For the text-containing cell, return its midpoint in (X, Y) coordinate format. 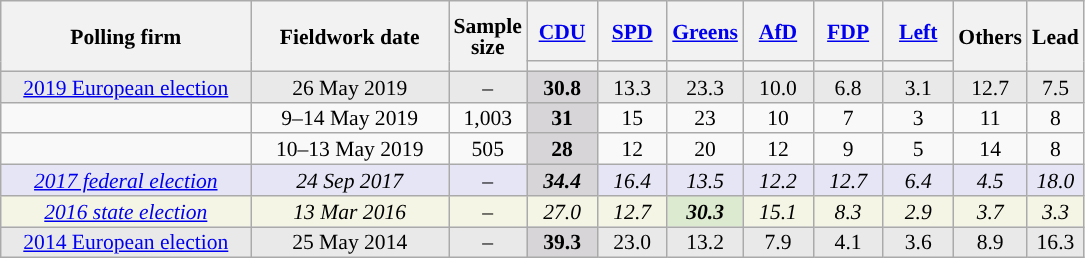
1,003 (487, 118)
14 (990, 150)
13.2 (705, 242)
2017 federal election (126, 180)
6.8 (848, 86)
39.3 (562, 242)
31 (562, 118)
Polling firm (126, 36)
23.0 (632, 242)
Left (918, 31)
23 (705, 118)
Greens (705, 31)
24 Sep 2017 (350, 180)
4.5 (990, 180)
7 (848, 118)
505 (487, 150)
4.1 (848, 242)
30.8 (562, 86)
28 (562, 150)
27.0 (562, 212)
15.1 (778, 212)
3.1 (918, 86)
9–14 May 2019 (350, 118)
13.3 (632, 86)
10–13 May 2019 (350, 150)
18.0 (1056, 180)
6.4 (918, 180)
8.9 (990, 242)
CDU (562, 31)
SPD (632, 31)
13.5 (705, 180)
26 May 2019 (350, 86)
Fieldwork date (350, 36)
25 May 2014 (350, 242)
3.3 (1056, 212)
15 (632, 118)
30.3 (705, 212)
2014 European election (126, 242)
7.9 (778, 242)
2.9 (918, 212)
AfD (778, 31)
12.2 (778, 180)
7.5 (1056, 86)
11 (990, 118)
2019 European election (126, 86)
20 (705, 150)
8.3 (848, 212)
16.4 (632, 180)
FDP (848, 31)
10.0 (778, 86)
34.4 (562, 180)
3.6 (918, 242)
13 Mar 2016 (350, 212)
5 (918, 150)
10 (778, 118)
16.3 (1056, 242)
3 (918, 118)
9 (848, 150)
2016 state election (126, 212)
23.3 (705, 86)
Others (990, 36)
3.7 (990, 212)
Lead (1056, 36)
Samplesize (487, 36)
